Output the [X, Y] coordinate of the center of the cell containing the given text.  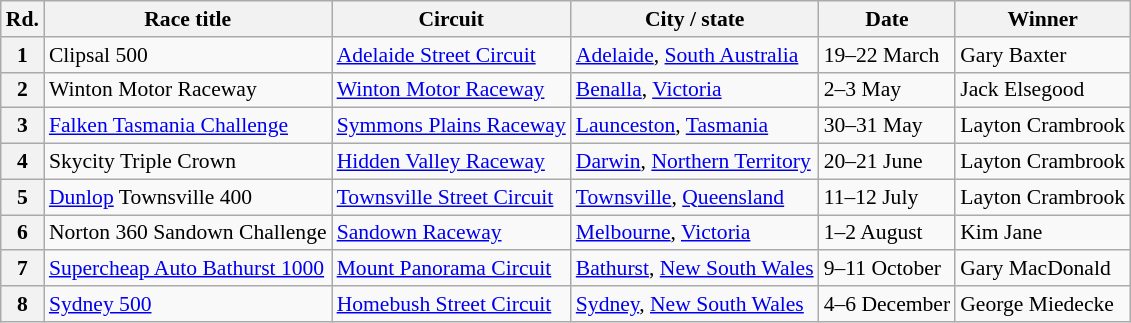
Bathurst, New South Wales [695, 269]
Jack Elsegood [1042, 90]
4–6 December [888, 304]
Circuit [452, 19]
Falken Tasmania Challenge [188, 126]
Winner [1042, 19]
Sydney, New South Wales [695, 304]
Sydney 500 [188, 304]
Kim Jane [1042, 233]
6 [22, 233]
4 [22, 162]
Sandown Raceway [452, 233]
George Miedecke [1042, 304]
Hidden Valley Raceway [452, 162]
Melbourne, Victoria [695, 233]
Dunlop Townsville 400 [188, 197]
1 [22, 55]
Adelaide Street Circuit [452, 55]
19–22 March [888, 55]
Rd. [22, 19]
Symmons Plains Raceway [452, 126]
11–12 July [888, 197]
Homebush Street Circuit [452, 304]
20–21 June [888, 162]
Race title [188, 19]
Townsville Street Circuit [452, 197]
5 [22, 197]
Townsville, Queensland [695, 197]
Gary MacDonald [1042, 269]
Gary Baxter [1042, 55]
Benalla, Victoria [695, 90]
Supercheap Auto Bathurst 1000 [188, 269]
Adelaide, South Australia [695, 55]
2 [22, 90]
Norton 360 Sandown Challenge [188, 233]
Date [888, 19]
1–2 August [888, 233]
9–11 October [888, 269]
Clipsal 500 [188, 55]
Darwin, Northern Territory [695, 162]
8 [22, 304]
Skycity Triple Crown [188, 162]
2–3 May [888, 90]
City / state [695, 19]
Launceston, Tasmania [695, 126]
30–31 May [888, 126]
3 [22, 126]
7 [22, 269]
Mount Panorama Circuit [452, 269]
